Identify which cell holds the provided text, then report its (X, Y) central coordinate. 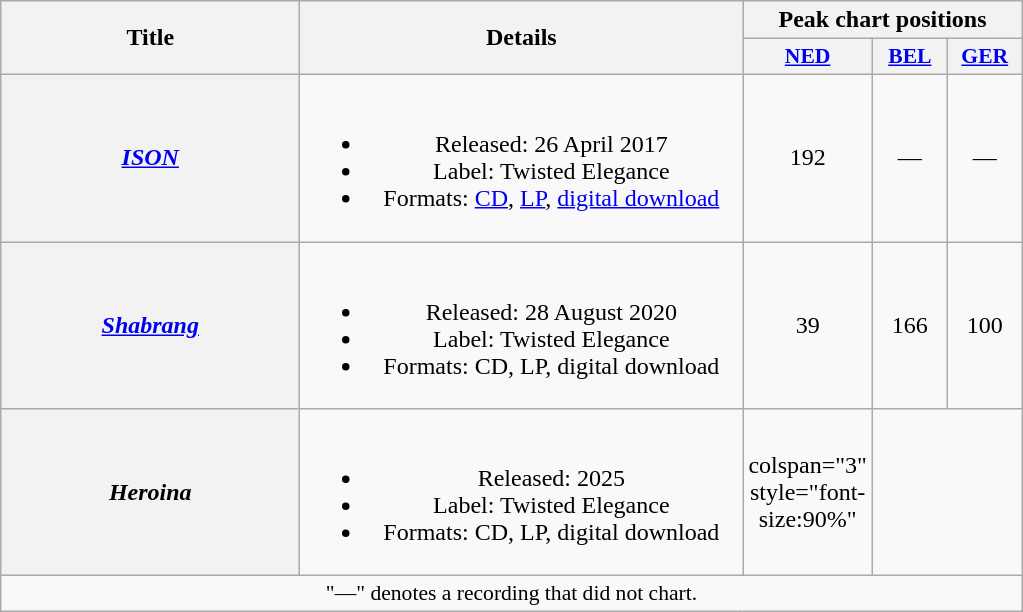
GER (984, 57)
166 (910, 326)
100 (984, 326)
Title (150, 38)
NED (808, 57)
192 (808, 158)
Released: 28 August 2020Label: Twisted EleganceFormats: CD, LP, digital download (522, 326)
BEL (910, 57)
Released: 2025Label: Twisted EleganceFormats: CD, LP, digital download (522, 492)
Released: 26 April 2017Label: Twisted EleganceFormats: CD, LP, digital download (522, 158)
Shabrang (150, 326)
ISON (150, 158)
Heroina (150, 492)
"—" denotes a recording that did not chart. (512, 594)
39 (808, 326)
Peak chart positions (882, 20)
colspan="3" style="font-size:90%" (808, 492)
Details (522, 38)
